For the text-containing cell, return its midpoint in [x, y] coordinate format. 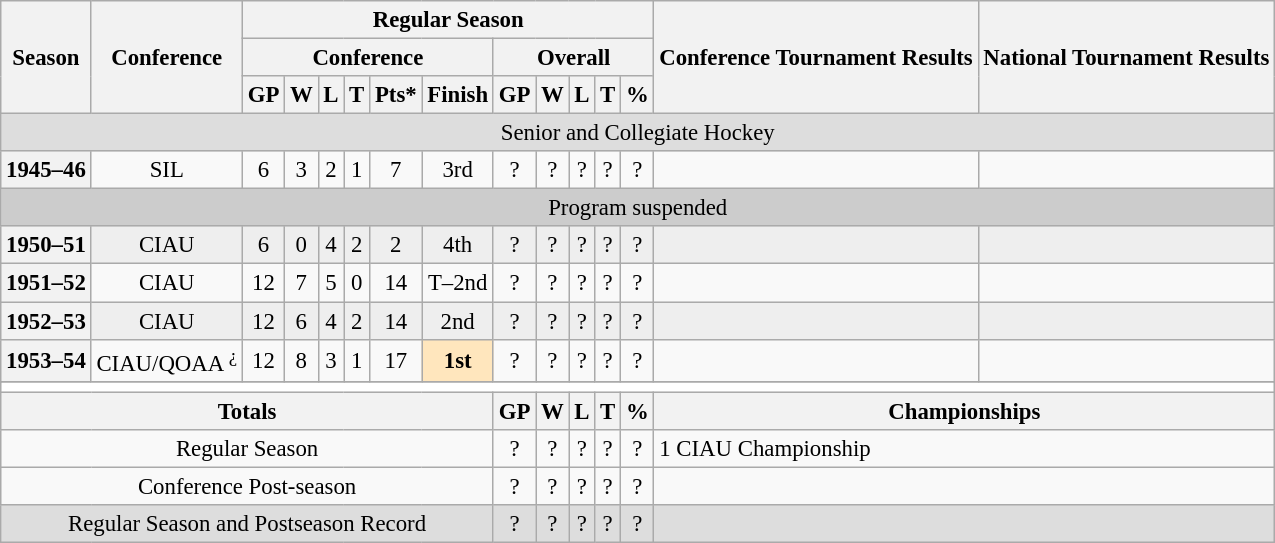
Finish [458, 95]
1953–54 [46, 360]
Pts* [396, 95]
Season [46, 58]
2nd [458, 321]
1951–52 [46, 283]
National Tournament Results [1126, 58]
CIAU/QOAA ¿ [166, 360]
1952–53 [46, 321]
8 [302, 360]
1950–51 [46, 245]
4th [458, 245]
Regular Season and Postseason Record [248, 524]
5 [331, 283]
Championships [964, 411]
Overall [574, 58]
1 CIAU Championship [964, 449]
17 [396, 360]
Senior and Collegiate Hockey [638, 133]
SIL [166, 170]
1945–46 [46, 170]
3rd [458, 170]
1st [458, 360]
Conference Post-season [248, 486]
Program suspended [638, 208]
Totals [248, 411]
T–2nd [458, 283]
Conference Tournament Results [816, 58]
